Detect which cell encompasses the target text, then output its [x, y] center coordinate. 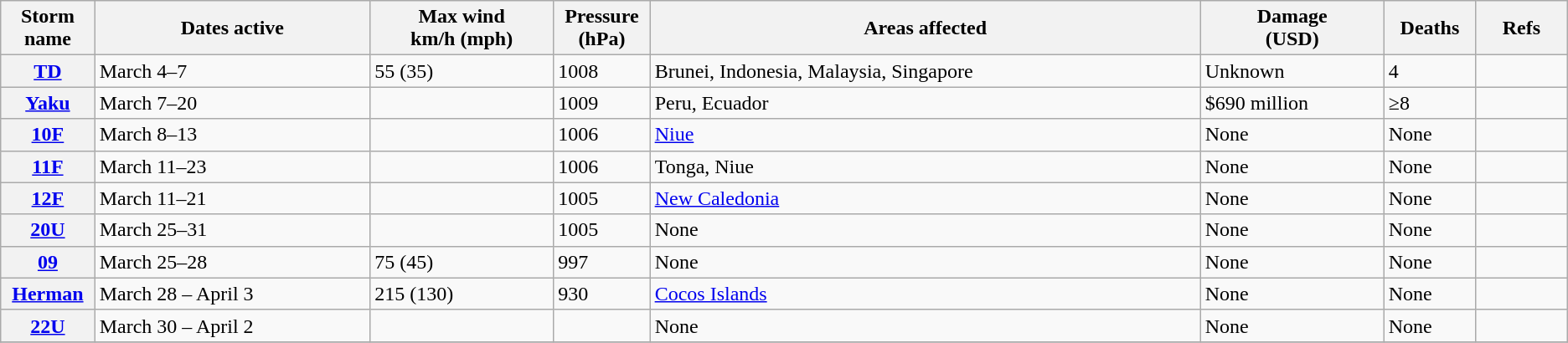
22U [48, 325]
Areas affected [925, 28]
March 25–28 [233, 262]
Tonga, Niue [925, 166]
March 4–7 [233, 71]
930 [601, 294]
March 25–31 [233, 230]
March 7–20 [233, 103]
≥8 [1430, 103]
20U [48, 230]
Yaku [48, 103]
March 28 – April 3 [233, 294]
Niue [925, 135]
Cocos Islands [925, 294]
March 8–13 [233, 135]
Storm name [48, 28]
Peru, Ecuador [925, 103]
10F [48, 135]
1008 [601, 71]
Deaths [1430, 28]
TD [48, 71]
55 (35) [462, 71]
11F [48, 166]
12F [48, 198]
Dates active [233, 28]
Pressure(hPa) [601, 28]
New Caledonia [925, 198]
$690 million [1292, 103]
Brunei, Indonesia, Malaysia, Singapore [925, 71]
Unknown [1292, 71]
March 11–23 [233, 166]
997 [601, 262]
March 11–21 [233, 198]
75 (45) [462, 262]
215 (130) [462, 294]
Herman [48, 294]
Damage(USD) [1292, 28]
1009 [601, 103]
March 30 – April 2 [233, 325]
4 [1430, 71]
09 [48, 262]
Refs [1522, 28]
Max windkm/h (mph) [462, 28]
